Scan for the cell matching the given text and deliver its [x, y] coordinate at center. 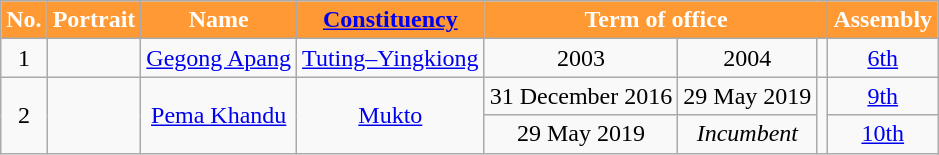
2003 [581, 58]
2 [24, 115]
Pema Khandu [219, 115]
No. [24, 20]
31 December 2016 [581, 96]
Constituency [391, 20]
1 [24, 58]
Name [219, 20]
Incumbent [748, 134]
Tuting–Yingkiong [391, 58]
2004 [748, 58]
10th [883, 134]
Term of office [656, 20]
Portrait [94, 20]
Mukto [391, 115]
Assembly [883, 20]
9th [883, 96]
6th [883, 58]
Gegong Apang [219, 58]
